Return the [X, Y] coordinate for the center point of the cell that contains the specified text.  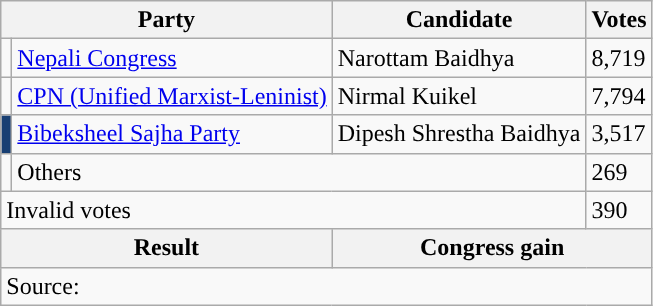
Bibeksheel Sajha Party [172, 134]
Others [299, 172]
Nirmal Kuikel [459, 96]
269 [619, 172]
390 [619, 210]
8,719 [619, 58]
3,517 [619, 134]
Result [166, 248]
Party [166, 20]
Source: [326, 286]
Candidate [459, 20]
Nepali Congress [172, 58]
Invalid votes [294, 210]
CPN (Unified Marxist-Leninist) [172, 96]
Votes [619, 20]
Narottam Baidhya [459, 58]
Congress gain [492, 248]
7,794 [619, 96]
Dipesh Shrestha Baidhya [459, 134]
